For the text-containing cell, return its midpoint in (X, Y) coordinate format. 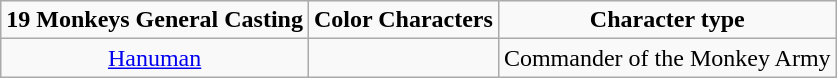
Hanuman (155, 58)
Color Characters (403, 20)
19 Monkeys General Casting (155, 20)
Commander of the Monkey Army (667, 58)
Character type (667, 20)
